Identify which cell holds the provided text, then report its (X, Y) central coordinate. 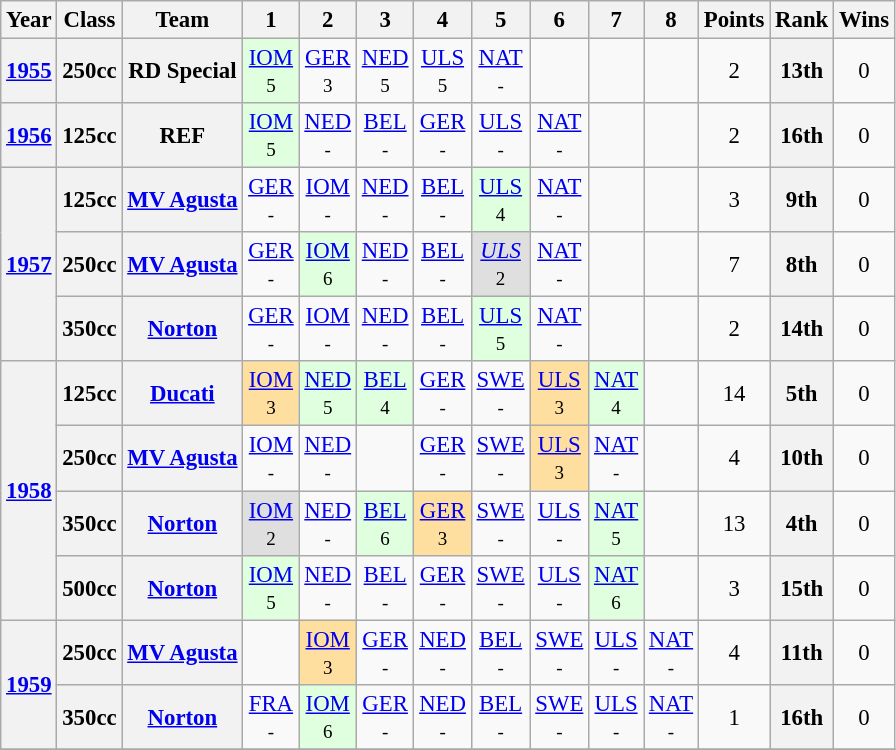
ULS4 (500, 200)
15th (802, 588)
8th (802, 264)
ULS2 (500, 264)
11th (802, 652)
14th (802, 330)
Team (182, 20)
BEL6 (384, 524)
8 (672, 20)
RD Special (182, 72)
Class (90, 20)
14 (734, 394)
Points (734, 20)
Wins (864, 20)
NAT5 (616, 524)
1955 (29, 72)
4th (802, 524)
Rank (802, 20)
1959 (29, 684)
5 (500, 20)
NAT4 (616, 394)
IOM2 (271, 524)
Year (29, 20)
13th (802, 72)
NAT6 (616, 588)
6 (560, 20)
1956 (29, 136)
FRA- (271, 716)
REF (182, 136)
10th (802, 458)
500cc (90, 588)
13 (734, 524)
1958 (29, 491)
Ducati (182, 394)
5th (802, 394)
1957 (29, 265)
BEL4 (384, 394)
9th (802, 200)
